Return the (X, Y) coordinate for the center point of the cell that contains the specified text.  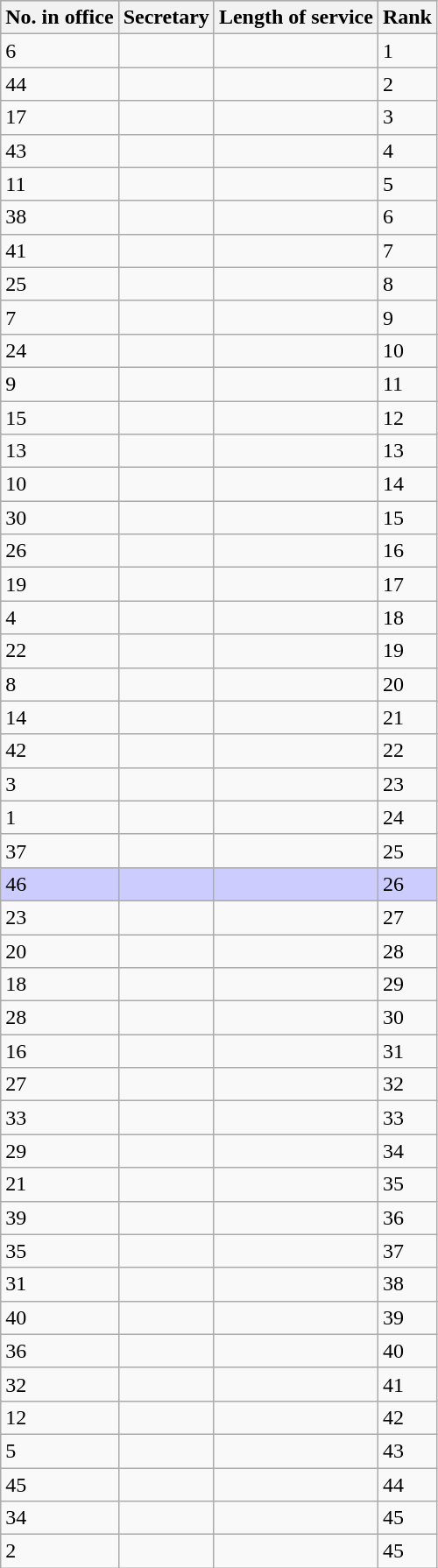
No. in office (60, 18)
Rank (406, 18)
46 (60, 884)
Length of service (296, 18)
Secretary (166, 18)
